Pinpoint the cell where the given text exists, returning its (x, y) midpoint coordinate. 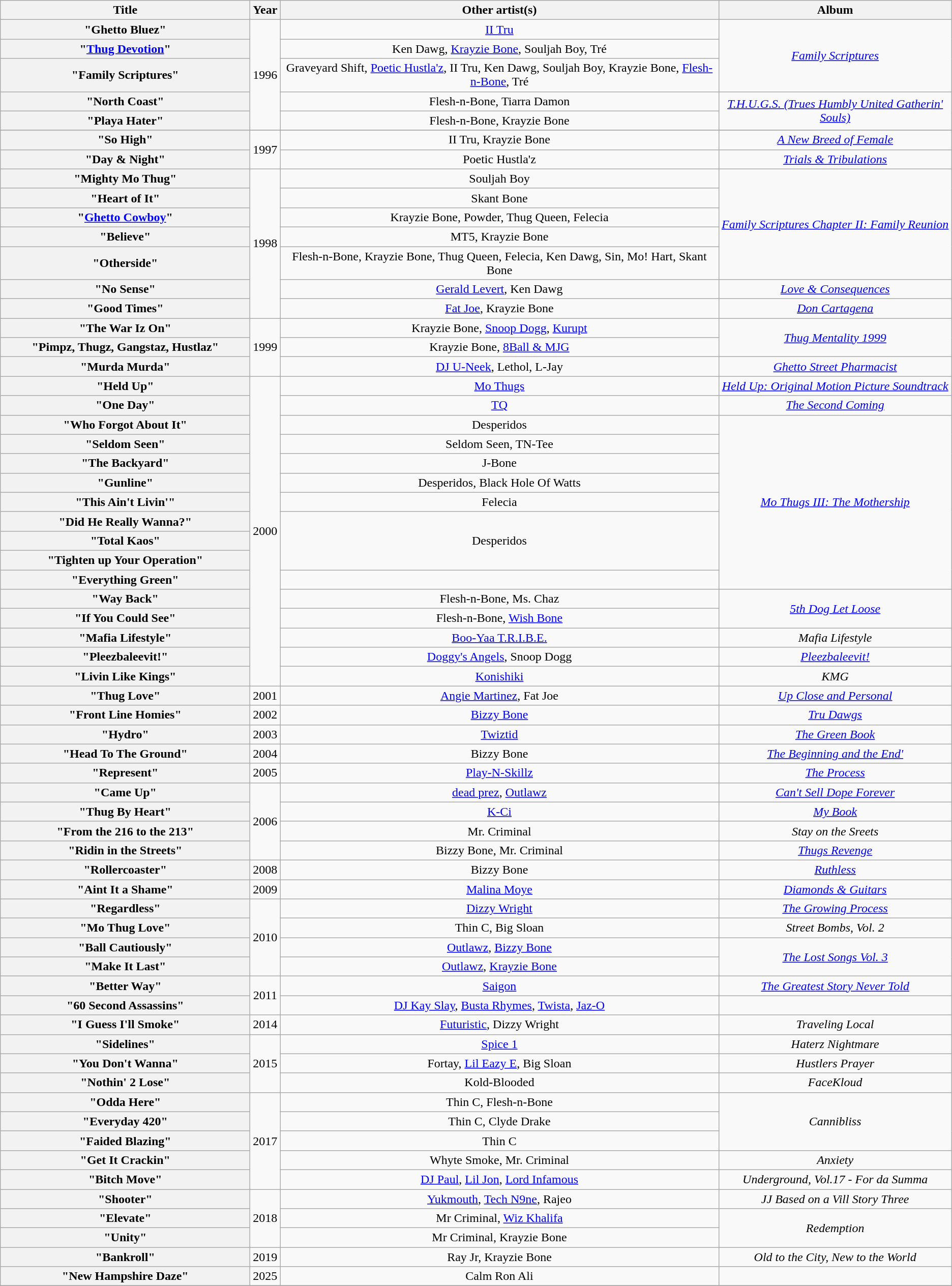
Thugs Revenge (835, 850)
"Believe" (125, 236)
The Greatest Story Never Told (835, 986)
2004 (265, 754)
K-Ci (499, 812)
T.H.U.G.S. (Trues Humbly United Gatherin' Souls) (835, 111)
"If You Could See" (125, 618)
"Ghetto Bluez" (125, 29)
"Mo Thug Love" (125, 928)
Boo-Yaa T.R.I.B.E. (499, 638)
The Second Coming (835, 405)
Up Close and Personal (835, 696)
Trials & Tribulations (835, 159)
The Growing Process (835, 909)
J-Bone (499, 463)
Ken Dawg, Krayzie Bone, Souljah Boy, Tré (499, 49)
2003 (265, 734)
"Hydro" (125, 734)
Krayzie Bone, Powder, Thug Queen, Felecia (499, 217)
Graveyard Shift, Poetic Hustla'z, II Tru, Ken Dawg, Souljah Boy, Krayzie Bone, Flesh-n-Bone, Tré (499, 75)
Krayzie Bone, 8Ball & MJG (499, 347)
Play-N-Skillz (499, 773)
Other artist(s) (499, 10)
"Murda Murda" (125, 367)
"The Backyard" (125, 463)
1997 (265, 149)
2005 (265, 773)
Pleezbaleevit! (835, 657)
Malina Moye (499, 889)
1999 (265, 347)
Souljah Boy (499, 178)
"Ball Cautiously" (125, 947)
Skant Bone (499, 198)
"Odda Here" (125, 1102)
Saigon (499, 986)
FaceKloud (835, 1083)
II Tru, Krayzie Bone (499, 140)
Fortay, Lil Eazy E, Big Sloan (499, 1063)
2000 (265, 531)
"Represent" (125, 773)
Mr. Criminal (499, 831)
"Rollercoaster" (125, 870)
2002 (265, 715)
"From the 216 to the 213" (125, 831)
Yukmouth, Tech N9ne, Rajeo (499, 1199)
2019 (265, 1257)
2009 (265, 889)
"Nothin' 2 Lose" (125, 1083)
"New Hampshire Daze" (125, 1276)
"Ridin in the Streets" (125, 850)
"Ghetto Cowboy" (125, 217)
Held Up: Original Motion Picture Soundtrack (835, 386)
"Way Back" (125, 599)
Kold-Blooded (499, 1083)
Outlawz, Bizzy Bone (499, 947)
Mafia Lifestyle (835, 638)
"You Don't Wanna" (125, 1063)
"Otherside" (125, 262)
"Heart of It" (125, 198)
"Playa Hater" (125, 121)
Can't Sell Dope Forever (835, 792)
2017 (265, 1141)
"60 Second Assassins" (125, 1005)
"Gunline" (125, 483)
"Held Up" (125, 386)
"Tighten up Your Operation" (125, 560)
"Pleezbaleevit!" (125, 657)
"This Ain't Livin'" (125, 502)
The Lost Songs Vol. 3 (835, 957)
Desperidos, Black Hole Of Watts (499, 483)
Poetic Hustla'z (499, 159)
Thin C, Clyde Drake (499, 1121)
JJ Based on a Vill Story Three (835, 1199)
2008 (265, 870)
Family Scriptures Chapter II: Family Reunion (835, 224)
"One Day" (125, 405)
Dizzy Wright (499, 909)
"Elevate" (125, 1218)
Seldom Seen, TN-Tee (499, 444)
2011 (265, 996)
2014 (265, 1025)
"Who Forgot About It" (125, 425)
2010 (265, 938)
"Shooter" (125, 1199)
II Tru (499, 29)
"Get It Crackin" (125, 1160)
Traveling Local (835, 1025)
"Aint It a Shame" (125, 889)
"Family Scriptures" (125, 75)
Outlawz, Krayzie Bone (499, 967)
Flesh-n-Bone, Tiarra Damon (499, 101)
"Thug By Heart" (125, 812)
DJ U-Neek, Lethol, L-Jay (499, 367)
"Bitch Move" (125, 1179)
Tru Dawgs (835, 715)
Redemption (835, 1228)
"No Sense" (125, 289)
"Front Line Homies" (125, 715)
Flesh-n-Bone, Wish Bone (499, 618)
Krayzie Bone, Snoop Dogg, Kurupt (499, 328)
Doggy's Angels, Snoop Dogg (499, 657)
Thin C, Flesh-n-Bone (499, 1102)
Ghetto Street Pharmacist (835, 367)
Love & Consequences (835, 289)
Ray Jr, Krayzie Bone (499, 1257)
"The War Iz On" (125, 328)
"Pimpz, Thugz, Gangstaz, Hustlaz" (125, 347)
Flesh-n-Bone, Ms. Chaz (499, 599)
2018 (265, 1218)
"Thug Devotion" (125, 49)
Flesh-n-Bone, Krayzie Bone (499, 121)
Year (265, 10)
TQ (499, 405)
Cannibliss (835, 1121)
A New Breed of Female (835, 140)
Title (125, 10)
2025 (265, 1276)
Street Bombs, Vol. 2 (835, 928)
"Bankroll" (125, 1257)
"I Guess I'll Smoke" (125, 1025)
"Good Times" (125, 309)
"Everything Green" (125, 579)
Don Cartagena (835, 309)
"Thug Love" (125, 696)
Family Scriptures (835, 56)
Whyte Smoke, Mr. Criminal (499, 1160)
The Green Book (835, 734)
dead prez, Outlawz (499, 792)
Mr Criminal, Krayzie Bone (499, 1238)
Hustlers Prayer (835, 1063)
"Came Up" (125, 792)
Haterz Nightmare (835, 1044)
5th Dog Let Loose (835, 609)
Underground, Vol.17 - For da Summa (835, 1179)
Konishiki (499, 676)
MT5, Krayzie Bone (499, 236)
"Mafia Lifestyle" (125, 638)
"Better Way" (125, 986)
1996 (265, 75)
Mo Thugs (499, 386)
The Process (835, 773)
Gerald Levert, Ken Dawg (499, 289)
"Head To The Ground" (125, 754)
Thug Mentality 1999 (835, 338)
Old to the City, New to the World (835, 1257)
Fat Joe, Krayzie Bone (499, 309)
"Faided Blazing" (125, 1141)
"Total Kaos" (125, 541)
Flesh-n-Bone, Krayzie Bone, Thug Queen, Felecia, Ken Dawg, Sin, Mo! Hart, Skant Bone (499, 262)
Felecia (499, 502)
"Seldom Seen" (125, 444)
"Mighty Mo Thug" (125, 178)
"Day & Night" (125, 159)
"Make It Last" (125, 967)
Mr Criminal, Wiz Khalifa (499, 1218)
"Did He Really Wanna?" (125, 521)
DJ Kay Slay, Busta Rhymes, Twista, Jaz-O (499, 1005)
"Regardless" (125, 909)
Thin C (499, 1141)
Ruthless (835, 870)
Thin C, Big Sloan (499, 928)
Diamonds & Guitars (835, 889)
KMG (835, 676)
2006 (265, 821)
Spice 1 (499, 1044)
Mo Thugs III: The Mothership (835, 502)
1998 (265, 243)
The Beginning and the End' (835, 754)
My Book (835, 812)
"Sidelines" (125, 1044)
Anxiety (835, 1160)
Bizzy Bone, Mr. Criminal (499, 850)
DJ Paul, Lil Jon, Lord Infamous (499, 1179)
"Everyday 420" (125, 1121)
"So High" (125, 140)
2001 (265, 696)
Angie Martinez, Fat Joe (499, 696)
"North Coast" (125, 101)
Futuristic, Dizzy Wright (499, 1025)
Calm Ron Ali (499, 1276)
Twiztid (499, 734)
Stay on the Sreets (835, 831)
"Unity" (125, 1238)
2015 (265, 1063)
"Livin Like Kings" (125, 676)
Album (835, 10)
